Pinpoint the cell where the given text exists, returning its (x, y) midpoint coordinate. 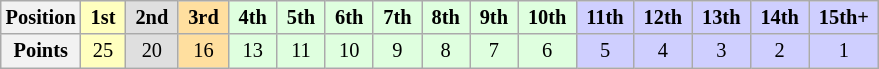
9th (494, 17)
Points (41, 51)
6 (547, 51)
13 (253, 51)
3 (721, 51)
5th (301, 17)
12th (663, 17)
1st (104, 17)
9 (397, 51)
7 (494, 51)
20 (152, 51)
15th+ (844, 17)
8th (446, 17)
7th (397, 17)
11 (301, 51)
14th (779, 17)
16 (203, 51)
2 (779, 51)
8 (446, 51)
2nd (152, 17)
6th (349, 17)
4th (253, 17)
1 (844, 51)
10th (547, 17)
4 (663, 51)
13th (721, 17)
10 (349, 51)
5 (604, 51)
Position (41, 17)
25 (104, 51)
11th (604, 17)
3rd (203, 17)
